Pinpoint the cell where the given text exists, returning its (X, Y) midpoint coordinate. 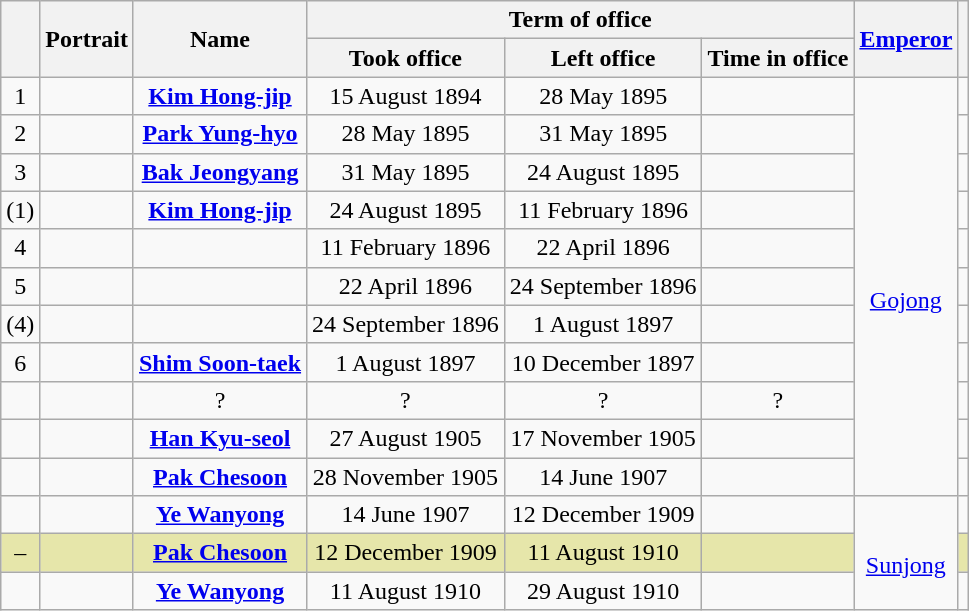
Emperor (906, 39)
Gojong (906, 286)
1 (20, 96)
10 December 1897 (603, 362)
17 November 1905 (603, 438)
Name (220, 39)
28 November 1905 (406, 477)
6 (20, 362)
29 August 1910 (603, 591)
Took office (406, 58)
Park Yung-hyo (220, 134)
3 (20, 172)
27 August 1905 (406, 438)
15 August 1894 (406, 96)
4 (20, 248)
Sunjong (906, 553)
5 (20, 286)
Han Kyu-seol (220, 438)
Bak Jeongyang (220, 172)
(4) (20, 324)
(1) (20, 210)
Portrait (87, 39)
Shim Soon-taek (220, 362)
2 (20, 134)
Time in office (778, 58)
Left office (603, 58)
– (20, 553)
Term of office (580, 20)
